Return the [X, Y] coordinate for the center point of the cell that contains the specified text.  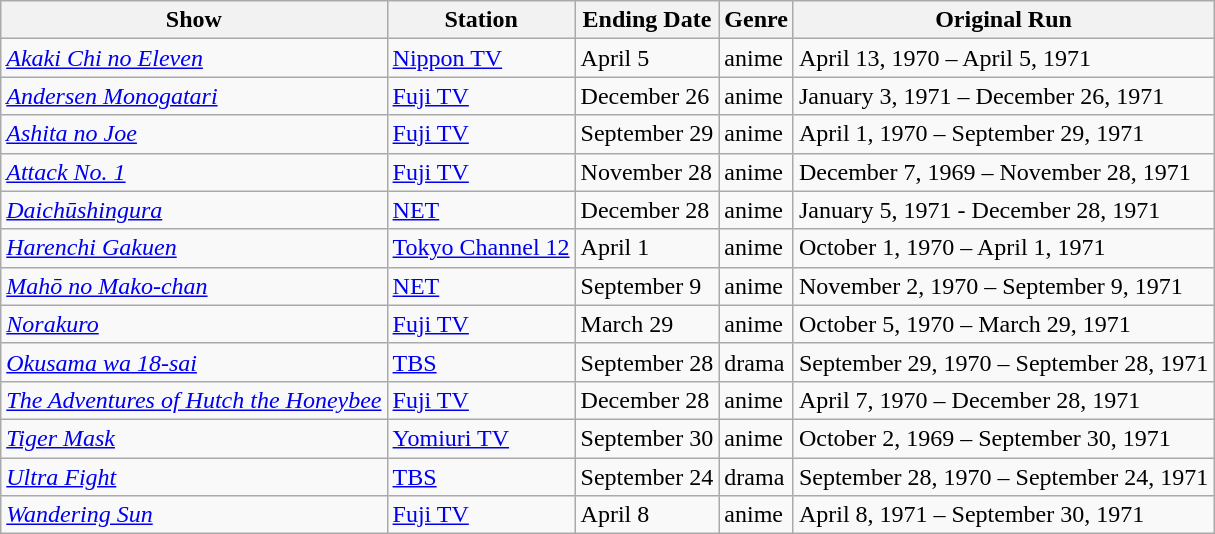
Show [194, 20]
September 24 [647, 477]
Okusama wa 18-sai [194, 362]
September 9 [647, 286]
Ashita no Joe [194, 134]
October 1, 1970 – April 1, 1971 [1003, 248]
November 28 [647, 172]
Harenchi Gakuen [194, 248]
Ultra Fight [194, 477]
April 8 [647, 515]
September 28, 1970 – September 24, 1971 [1003, 477]
Original Run [1003, 20]
December 7, 1969 – November 28, 1971 [1003, 172]
Nippon TV [481, 58]
Yomiuri TV [481, 438]
April 7, 1970 – December 28, 1971 [1003, 400]
September 30 [647, 438]
October 5, 1970 – March 29, 1971 [1003, 324]
September 29 [647, 134]
Ending Date [647, 20]
Attack No. 1 [194, 172]
March 29 [647, 324]
January 5, 1971 - December 28, 1971 [1003, 210]
October 2, 1969 – September 30, 1971 [1003, 438]
January 3, 1971 – December 26, 1971 [1003, 96]
Wandering Sun [194, 515]
April 1 [647, 248]
December 26 [647, 96]
November 2, 1970 – September 9, 1971 [1003, 286]
April 8, 1971 – September 30, 1971 [1003, 515]
September 28 [647, 362]
Akaki Chi no Eleven [194, 58]
April 5 [647, 58]
Andersen Monogatari [194, 96]
Genre [756, 20]
April 1, 1970 – September 29, 1971 [1003, 134]
Tiger Mask [194, 438]
Norakuro [194, 324]
Mahō no Mako-chan [194, 286]
The Adventures of Hutch the Honeybee [194, 400]
Daichūshingura [194, 210]
September 29, 1970 – September 28, 1971 [1003, 362]
Tokyo Channel 12 [481, 248]
Station [481, 20]
April 13, 1970 – April 5, 1971 [1003, 58]
